Pinpoint the cell where the given text exists, returning its [X, Y] midpoint coordinate. 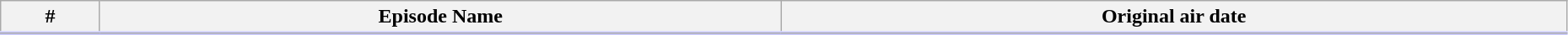
Episode Name [440, 17]
# [51, 17]
Original air date [1174, 17]
